Capture the cell that displays the provided text and extract its (x, y) central coordinate. 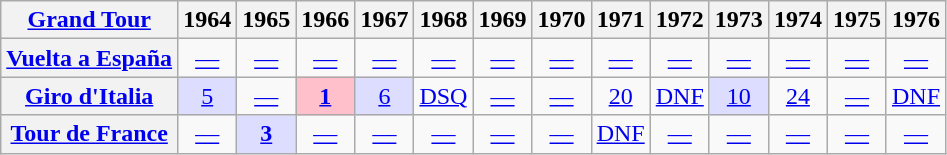
1966 (326, 20)
10 (738, 96)
Giro d'Italia (90, 96)
1970 (562, 20)
1967 (384, 20)
1975 (856, 20)
Vuelta a España (90, 58)
5 (208, 96)
DSQ (444, 96)
20 (620, 96)
1969 (502, 20)
Tour de France (90, 134)
1973 (738, 20)
1965 (266, 20)
1976 (916, 20)
Grand Tour (90, 20)
24 (798, 96)
1972 (680, 20)
6 (384, 96)
1968 (444, 20)
1974 (798, 20)
3 (266, 134)
1 (326, 96)
1964 (208, 20)
1971 (620, 20)
